Detect which cell encompasses the target text, then output its [x, y] center coordinate. 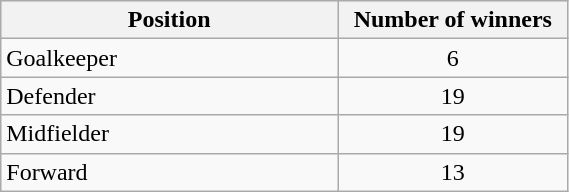
Forward [170, 172]
13 [453, 172]
Midfielder [170, 134]
Goalkeeper [170, 58]
Number of winners [453, 20]
6 [453, 58]
Position [170, 20]
Defender [170, 96]
